Locate the cell with the specified text and output its [x, y] center coordinate. 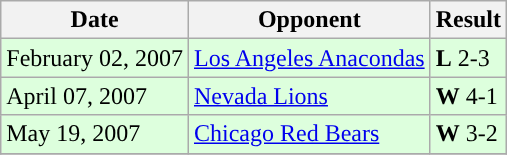
Opponent [309, 20]
April 07, 2007 [95, 96]
W 4-1 [468, 96]
L 2-3 [468, 58]
May 19, 2007 [95, 134]
Chicago Red Bears [309, 134]
February 02, 2007 [95, 58]
Date [95, 20]
Nevada Lions [309, 96]
Los Angeles Anacondas [309, 58]
Result [468, 20]
W 3-2 [468, 134]
